From the cell containing the given text, extract its center point as (X, Y) coordinate. 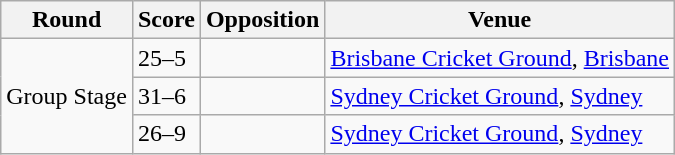
Venue (500, 20)
Score (166, 20)
Group Stage (67, 96)
Round (67, 20)
Brisbane Cricket Ground, Brisbane (500, 58)
Opposition (262, 20)
26–9 (166, 134)
31–6 (166, 96)
25–5 (166, 58)
